Extract the [x, y] coordinate from the center of the cell holding the provided text.  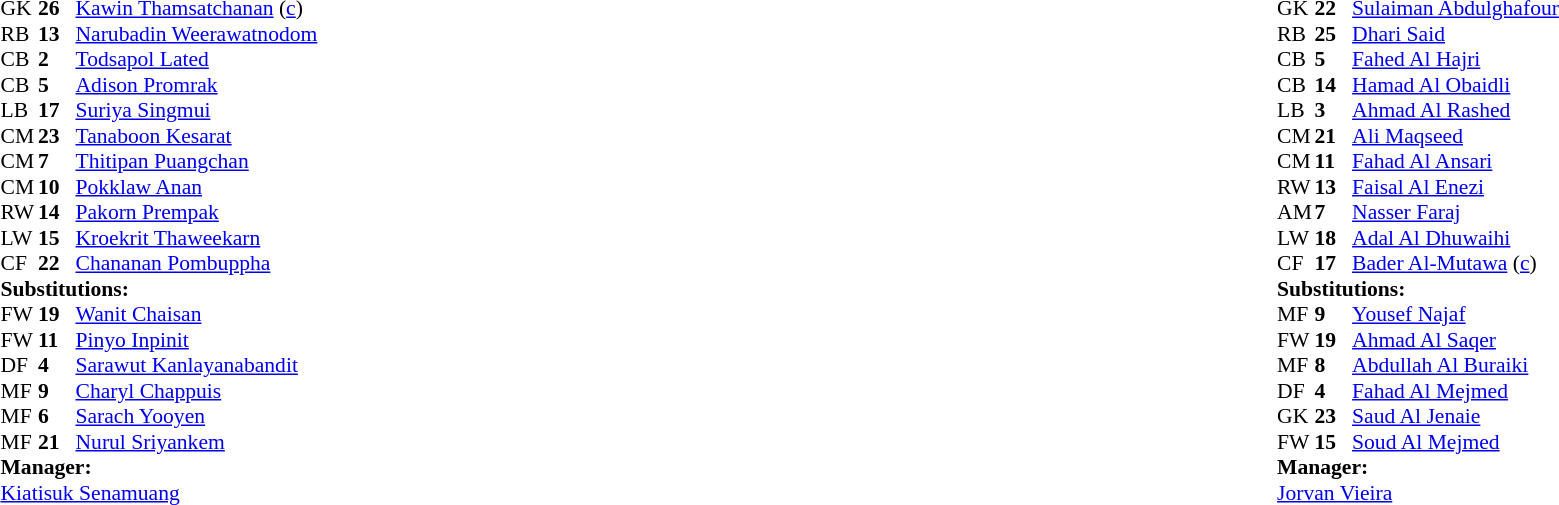
Faisal Al Enezi [1456, 187]
Pakorn Prempak [197, 213]
22 [57, 263]
Narubadin Weerawatnodom [197, 34]
Suriya Singmui [197, 111]
Charyl Chappuis [197, 391]
Fahad Al Ansari [1456, 161]
Nasser Faraj [1456, 213]
Thitipan Puangchan [197, 161]
Dhari Said [1456, 34]
Kroekrit Thaweekarn [197, 238]
Fahad Al Mejmed [1456, 391]
Pokklaw Anan [197, 187]
Todsapol Lated [197, 59]
Wanit Chaisan [197, 315]
Sarawut Kanlayanabandit [197, 365]
Pinyo Inpinit [197, 340]
Fahed Al Hajri [1456, 59]
10 [57, 187]
Yousef Najaf [1456, 315]
2 [57, 59]
Hamad Al Obaidli [1456, 85]
GK [1296, 417]
Abdullah Al Buraiki [1456, 365]
Sarach Yooyen [197, 417]
3 [1334, 111]
Tanaboon Kesarat [197, 136]
Nurul Sriyankem [197, 442]
Soud Al Mejmed [1456, 442]
Bader Al-Mutawa (c) [1456, 263]
Ahmad Al Rashed [1456, 111]
6 [57, 417]
Saud Al Jenaie [1456, 417]
8 [1334, 365]
Ali Maqseed [1456, 136]
AM [1296, 213]
Adal Al Dhuwaihi [1456, 238]
Adison Promrak [197, 85]
25 [1334, 34]
18 [1334, 238]
Ahmad Al Saqer [1456, 340]
Chananan Pombuppha [197, 263]
